Identify which cell holds the provided text, then report its (x, y) central coordinate. 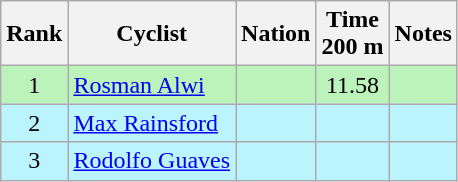
Time200 m (352, 34)
Notes (423, 34)
2 (34, 123)
Rodolfo Guaves (152, 161)
Rosman Alwi (152, 85)
Nation (276, 34)
Rank (34, 34)
1 (34, 85)
11.58 (352, 85)
3 (34, 161)
Max Rainsford (152, 123)
Cyclist (152, 34)
